Locate the cell with the specified text and output its [x, y] center coordinate. 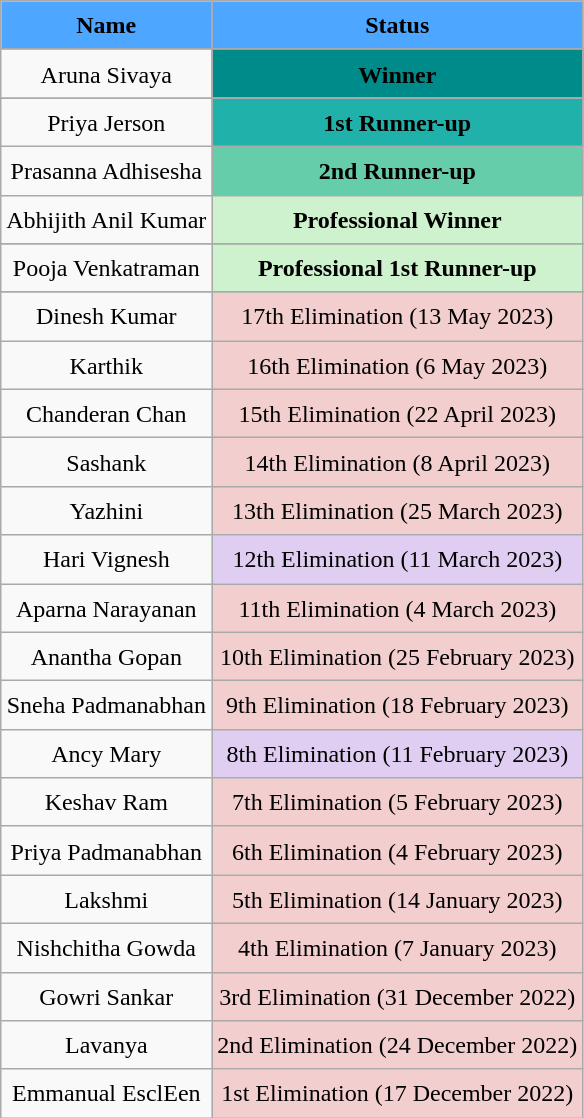
Aruna Sivaya [106, 74]
Aparna Narayanan [106, 608]
Keshav Ram [106, 802]
Hari Vignesh [106, 560]
12th Elimination (11 March 2023) [398, 560]
Winner [398, 74]
15th Elimination (22 April 2023) [398, 414]
5th Elimination (14 January 2023) [398, 900]
Sneha Padmanabhan [106, 706]
8th Elimination (11 February 2023) [398, 754]
Chanderan Chan [106, 414]
Anantha Gopan [106, 656]
Professional Winner [398, 220]
11th Elimination (4 March 2023) [398, 608]
Status [398, 26]
Pooja Venkatraman [106, 268]
Yazhini [106, 510]
Lavanya [106, 1046]
Priya Jerson [106, 122]
1st Runner-up [398, 122]
Gowri Sankar [106, 996]
16th Elimination (6 May 2023) [398, 366]
9th Elimination (18 February 2023) [398, 706]
Karthik [106, 366]
Name [106, 26]
10th Elimination (25 February 2023) [398, 656]
2nd Elimination (24 December 2022) [398, 1046]
Emmanual EsclEen [106, 1094]
Priya Padmanabhan [106, 850]
3rd Elimination (31 December 2022) [398, 996]
Sashank [106, 462]
Nishchitha Gowda [106, 948]
4th Elimination (7 January 2023) [398, 948]
14th Elimination (8 April 2023) [398, 462]
7th Elimination (5 February 2023) [398, 802]
Ancy Mary [106, 754]
6th Elimination (4 February 2023) [398, 850]
1st Elimination (17 December 2022) [398, 1094]
Professional 1st Runner-up [398, 268]
Lakshmi [106, 900]
2nd Runner-up [398, 170]
Abhijith Anil Kumar [106, 220]
17th Elimination (13 May 2023) [398, 316]
13th Elimination (25 March 2023) [398, 510]
Prasanna Adhisesha [106, 170]
Dinesh Kumar [106, 316]
